Detect which cell encompasses the target text, then output its [X, Y] center coordinate. 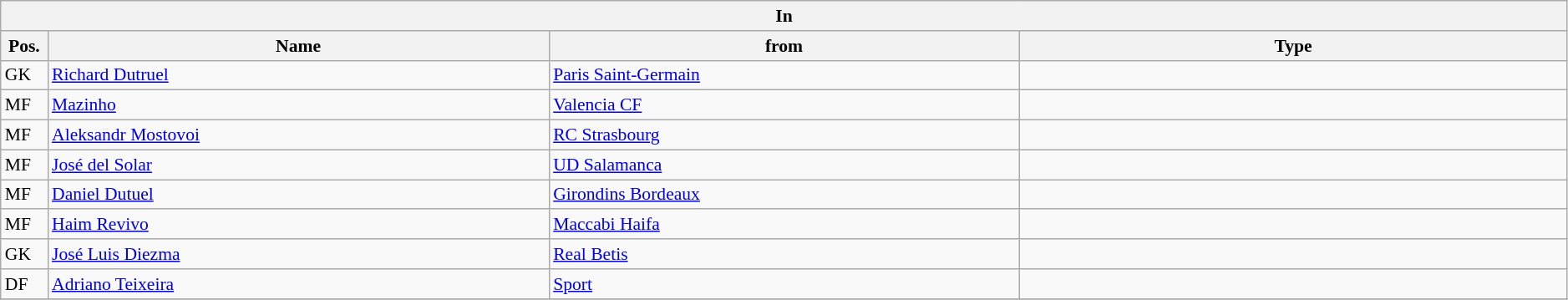
RC Strasbourg [784, 135]
José Luis Diezma [298, 254]
José del Solar [298, 165]
Girondins Bordeaux [784, 195]
Pos. [24, 46]
Daniel Dutuel [298, 195]
UD Salamanca [784, 165]
Name [298, 46]
Type [1293, 46]
Richard Dutruel [298, 75]
DF [24, 284]
Valencia CF [784, 105]
Adriano Teixeira [298, 284]
Maccabi Haifa [784, 225]
Haim Revivo [298, 225]
Sport [784, 284]
In [784, 16]
Aleksandr Mostovoi [298, 135]
Paris Saint-Germain [784, 75]
from [784, 46]
Mazinho [298, 105]
Real Betis [784, 254]
